Capture the cell that displays the provided text and extract its [X, Y] central coordinate. 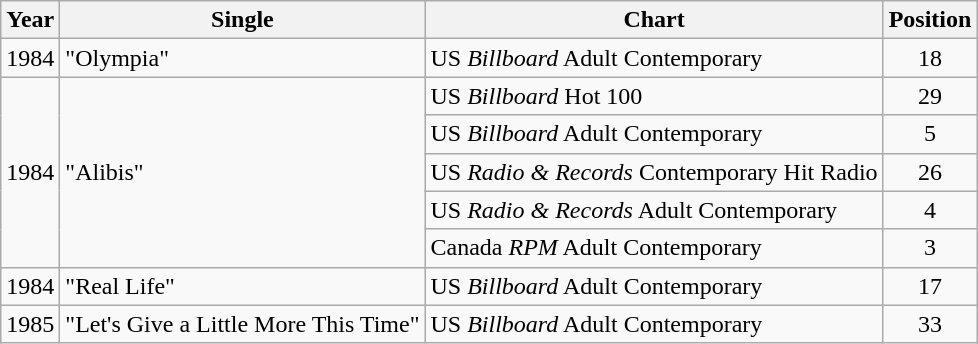
Position [930, 20]
17 [930, 286]
3 [930, 248]
18 [930, 58]
"Real Life" [242, 286]
"Let's Give a Little More This Time" [242, 324]
Single [242, 20]
US Radio & Records Contemporary Hit Radio [654, 172]
Canada RPM Adult Contemporary [654, 248]
29 [930, 96]
Year [30, 20]
1985 [30, 324]
US Radio & Records Adult Contemporary [654, 210]
4 [930, 210]
26 [930, 172]
Chart [654, 20]
"Olympia" [242, 58]
33 [930, 324]
5 [930, 134]
US Billboard Hot 100 [654, 96]
"Alibis" [242, 172]
